Output the [X, Y] coordinate of the center of the cell containing the given text.  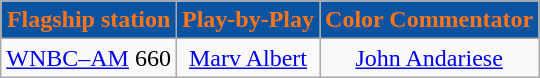
Play-by-Play [248, 20]
Marv Albert [248, 58]
John Andariese [430, 58]
WNBC–AM 660 [89, 58]
Color Commentator [430, 20]
Flagship station [89, 20]
